From the cell containing the given text, extract its center point as [x, y] coordinate. 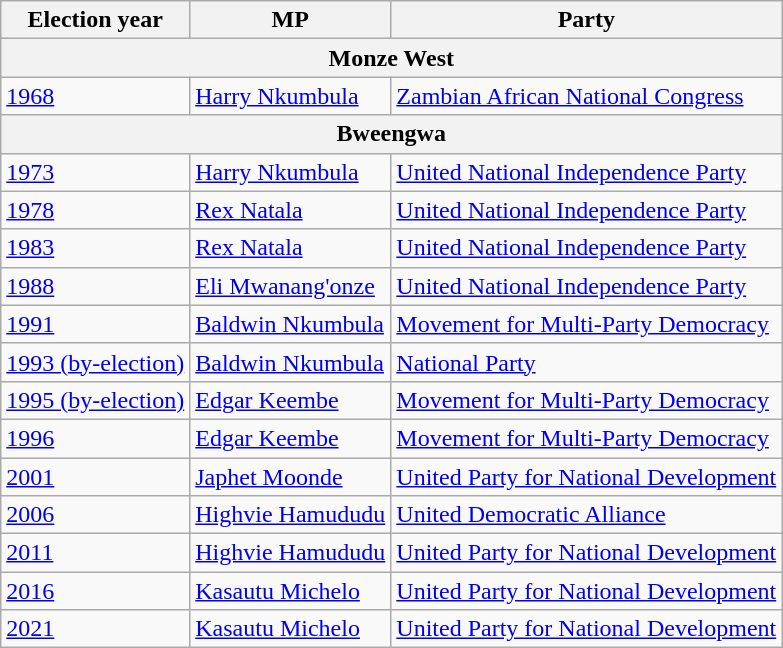
1988 [96, 286]
1991 [96, 324]
1973 [96, 172]
Japhet Moonde [290, 477]
Party [586, 20]
United Democratic Alliance [586, 515]
1995 (by-election) [96, 400]
1996 [96, 438]
National Party [586, 362]
Election year [96, 20]
2011 [96, 553]
MP [290, 20]
1978 [96, 210]
Monze West [392, 58]
Zambian African National Congress [586, 96]
2001 [96, 477]
1993 (by-election) [96, 362]
1983 [96, 248]
2006 [96, 515]
1968 [96, 96]
Eli Mwanang'onze [290, 286]
2021 [96, 629]
2016 [96, 591]
Bweengwa [392, 134]
